For the text-containing cell, return its midpoint in [x, y] coordinate format. 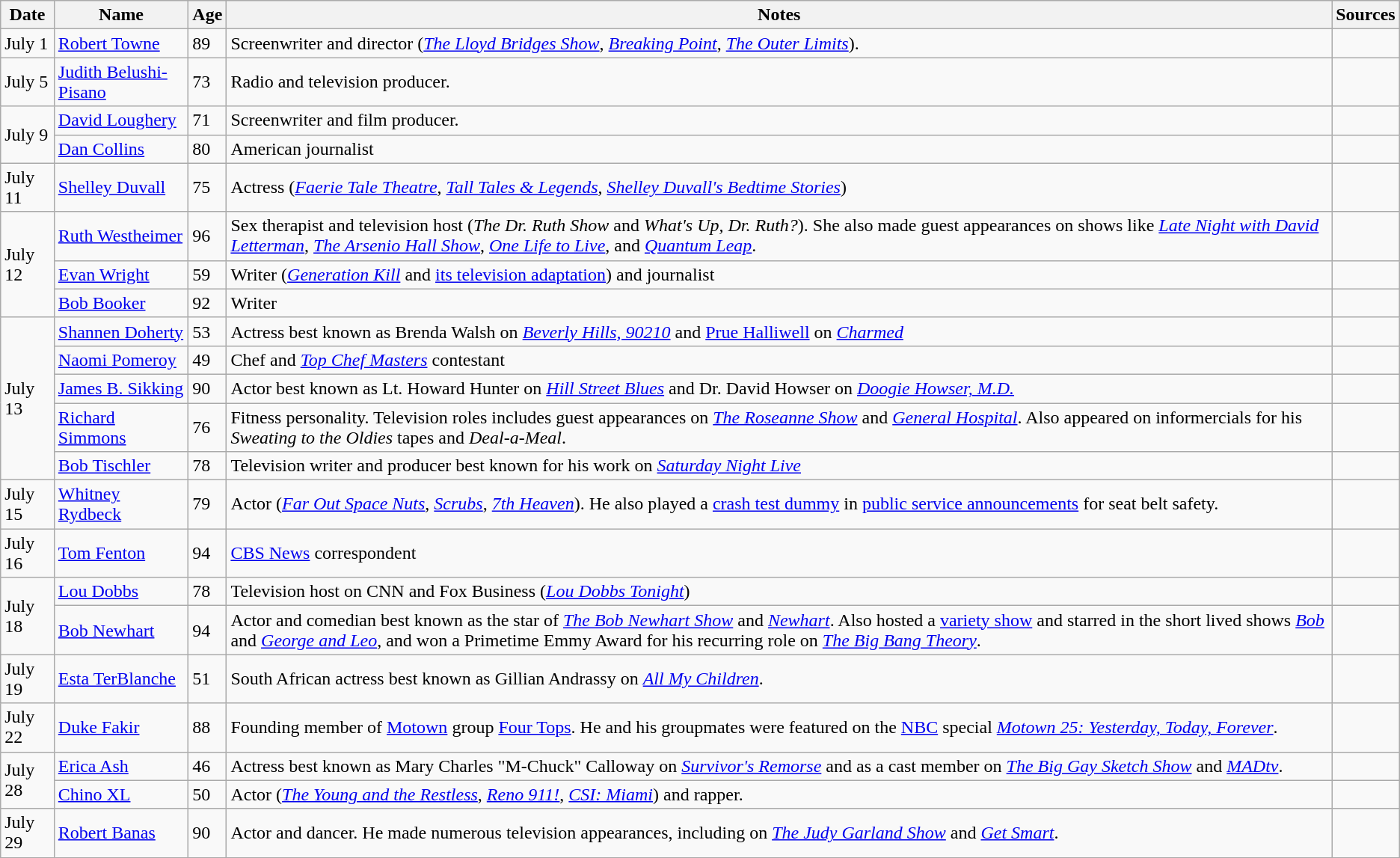
July 1 [28, 43]
David Loughery [121, 120]
Television host on CNN and Fox Business (Lou Dobbs Tonight) [779, 592]
Screenwriter and film producer. [779, 120]
Esta TerBlanche [121, 679]
Duke Fakir [121, 727]
76 [208, 426]
July 29 [28, 833]
Richard Simmons [121, 426]
July 9 [28, 135]
Name [121, 15]
Bob Newhart [121, 630]
89 [208, 43]
July 18 [28, 616]
American journalist [779, 149]
Notes [779, 15]
Actress (Faerie Tale Theatre, Tall Tales & Legends, Shelley Duvall's Bedtime Stories) [779, 187]
July 16 [28, 554]
July 15 [28, 504]
Evan Wright [121, 275]
Robert Banas [121, 833]
Erica Ash [121, 766]
Whitney Rydbeck [121, 504]
Bob Tischler [121, 466]
July 5 [28, 82]
Age [208, 15]
Ruth Westheimer [121, 236]
Robert Towne [121, 43]
71 [208, 120]
July 12 [28, 265]
James B. Sikking [121, 388]
Screenwriter and director (The Lloyd Bridges Show, Breaking Point, The Outer Limits). [779, 43]
Judith Belushi-Pisano [121, 82]
Actor (The Young and the Restless, Reno 911!, CSI: Miami) and rapper. [779, 794]
July 19 [28, 679]
Television writer and producer best known for his work on Saturday Night Live [779, 466]
88 [208, 727]
July 28 [28, 780]
July 13 [28, 398]
Tom Fenton [121, 554]
CBS News correspondent [779, 554]
92 [208, 303]
July 11 [28, 187]
Writer (Generation Kill and its television adaptation) and journalist [779, 275]
Actress best known as Mary Charles "M-Chuck" Calloway on Survivor's Remorse and as a cast member on The Big Gay Sketch Show and MADtv. [779, 766]
Lou Dobbs [121, 592]
73 [208, 82]
Chino XL [121, 794]
July 22 [28, 727]
59 [208, 275]
Actor best known as Lt. Howard Hunter on Hill Street Blues and Dr. David Howser on Doogie Howser, M.D. [779, 388]
Date [28, 15]
79 [208, 504]
Actor and dancer. He made numerous television appearances, including on The Judy Garland Show and Get Smart. [779, 833]
96 [208, 236]
Sources [1366, 15]
49 [208, 360]
Writer [779, 303]
Founding member of Motown group Four Tops. He and his groupmates were featured on the NBC special Motown 25: Yesterday, Today, Forever. [779, 727]
Naomi Pomeroy [121, 360]
South African actress best known as Gillian Andrassy on All My Children. [779, 679]
80 [208, 149]
51 [208, 679]
75 [208, 187]
Actress best known as Brenda Walsh on Beverly Hills, 90210 and Prue Halliwell on Charmed [779, 331]
Actor (Far Out Space Nuts, Scrubs, 7th Heaven). He also played a crash test dummy in public service announcements for seat belt safety. [779, 504]
50 [208, 794]
Dan Collins [121, 149]
Bob Booker [121, 303]
Shannen Doherty [121, 331]
Chef and Top Chef Masters contestant [779, 360]
46 [208, 766]
53 [208, 331]
Radio and television producer. [779, 82]
Shelley Duvall [121, 187]
